Scan for the cell matching the given text and deliver its (x, y) coordinate at center. 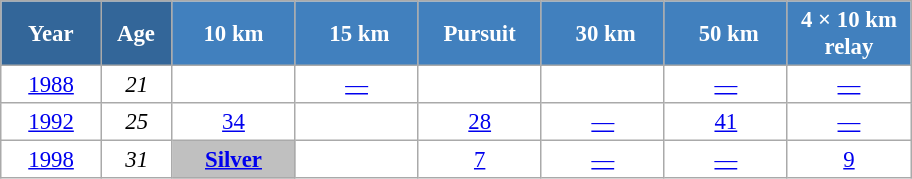
Pursuit (480, 34)
21 (136, 85)
1998 (52, 160)
7 (480, 160)
9 (848, 160)
41 (726, 122)
10 km (234, 34)
1988 (52, 85)
Age (136, 34)
Silver (234, 160)
50 km (726, 34)
34 (234, 122)
1992 (52, 122)
30 km (602, 34)
25 (136, 122)
31 (136, 160)
Year (52, 34)
28 (480, 122)
4 × 10 km relay (848, 34)
15 km (356, 34)
